Return (x, y) of the center of cell containing provided text 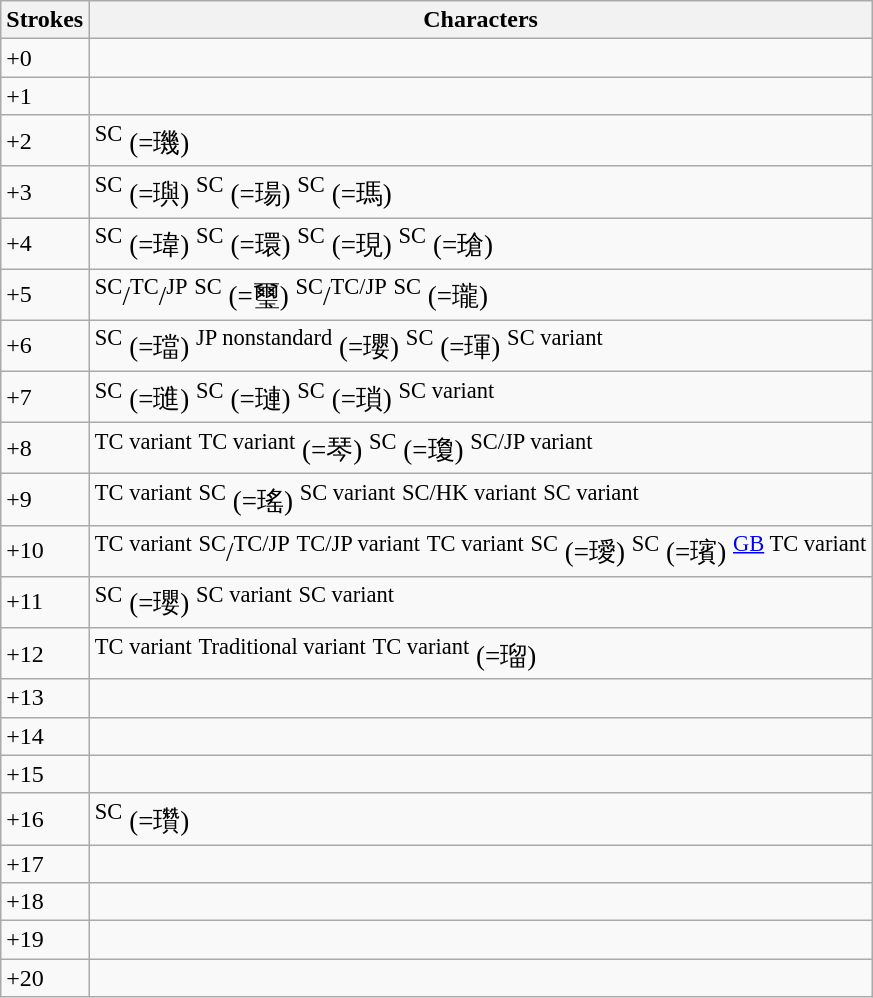
SC (=璵) SC (=瑒) SC (=瑪) (481, 192)
TC variant SC/TC/JP TC/JP variant TC variant SC (=璦) SC (=璸) GB TC variant (481, 550)
+6 (45, 346)
+1 (45, 96)
TC variant SC (=瑤) SC variant SC/HK variant SC variant (481, 500)
Characters (481, 20)
+4 (45, 244)
+13 (45, 698)
SC (=瑋) SC (=環) SC (=現) SC (=瑲) (481, 244)
+5 (45, 294)
SC (=璣) (481, 140)
+8 (45, 448)
SC (=璫) JP nonstandard (=瓔) SC (=琿) SC variant (481, 346)
+18 (45, 902)
+17 (45, 863)
+3 (45, 192)
SC/TC/JP SC (=璽) SC/TC/JP SC (=瓏) (481, 294)
+2 (45, 140)
+7 (45, 396)
+15 (45, 774)
SC (=瓚) (481, 818)
+0 (45, 58)
TC variant TC variant (=琴) SC (=瓊) SC/JP variant (481, 448)
+14 (45, 736)
+9 (45, 500)
SC (=瓔) SC variant SC variant (481, 602)
Strokes (45, 20)
+11 (45, 602)
+16 (45, 818)
+12 (45, 654)
SC (=璡) SC (=璉) SC (=瑣) SC variant (481, 396)
+19 (45, 940)
TC variant Traditional variant TC variant (=瑠) (481, 654)
+20 (45, 978)
+10 (45, 550)
